For the text-containing cell, return its midpoint in (X, Y) coordinate format. 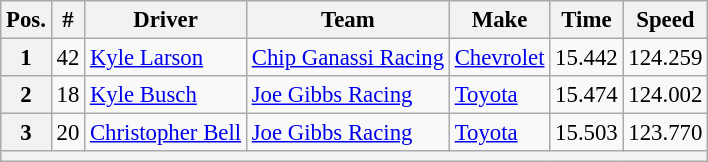
Christopher Bell (166, 133)
Team (348, 20)
2 (26, 95)
Driver (166, 20)
Kyle Busch (166, 95)
15.474 (586, 95)
Chip Ganassi Racing (348, 58)
Chevrolet (499, 58)
20 (68, 133)
# (68, 20)
15.503 (586, 133)
18 (68, 95)
Make (499, 20)
Pos. (26, 20)
123.770 (666, 133)
124.002 (666, 95)
Time (586, 20)
Kyle Larson (166, 58)
15.442 (586, 58)
Speed (666, 20)
42 (68, 58)
3 (26, 133)
124.259 (666, 58)
1 (26, 58)
